Find where the given text appears and provide that cell's center as [X, Y] coordinate. 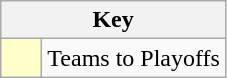
Teams to Playoffs [134, 58]
Key [114, 20]
